Provide the [x, y] coordinate of the cell's center where the given text is located.  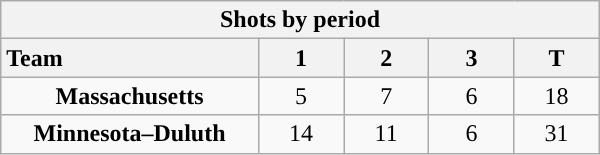
2 [386, 58]
Massachusetts [130, 96]
T [556, 58]
Shots by period [300, 20]
5 [300, 96]
3 [472, 58]
11 [386, 134]
7 [386, 96]
Team [130, 58]
18 [556, 96]
Minnesota–Duluth [130, 134]
14 [300, 134]
31 [556, 134]
1 [300, 58]
